Pinpoint the cell where the given text exists, returning its [x, y] midpoint coordinate. 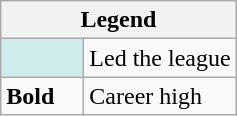
Bold [42, 96]
Led the league [160, 58]
Legend [118, 20]
Career high [160, 96]
